Provide the (x, y) coordinate of the cell's center where the given text is located.  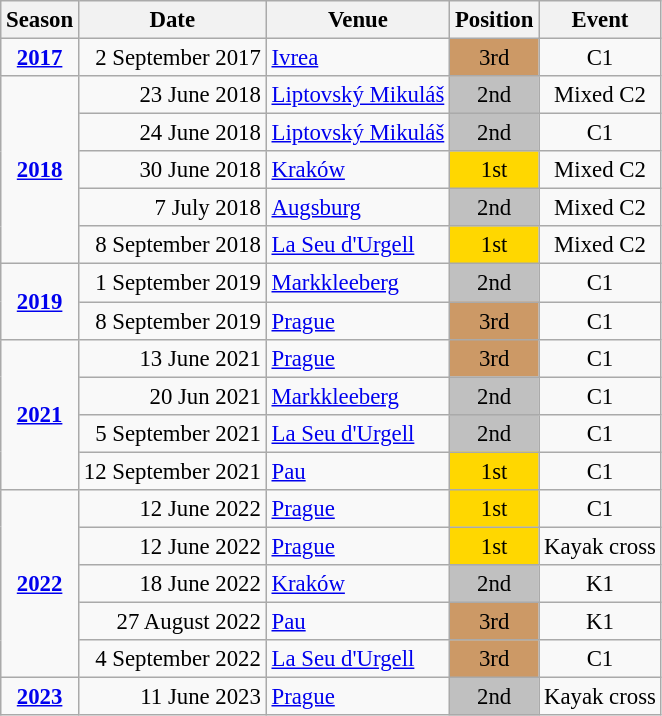
Ivrea (358, 58)
23 June 2018 (172, 95)
Season (40, 20)
2 September 2017 (172, 58)
18 June 2022 (172, 584)
2021 (40, 414)
24 June 2018 (172, 133)
2023 (40, 697)
30 June 2018 (172, 170)
2019 (40, 302)
11 June 2023 (172, 697)
1 September 2019 (172, 283)
13 June 2021 (172, 358)
Position (494, 20)
Venue (358, 20)
2017 (40, 58)
Augsburg (358, 208)
5 September 2021 (172, 433)
20 Jun 2021 (172, 396)
Event (600, 20)
7 July 2018 (172, 208)
4 September 2022 (172, 659)
8 September 2018 (172, 245)
Date (172, 20)
8 September 2019 (172, 321)
27 August 2022 (172, 621)
2018 (40, 170)
2022 (40, 584)
12 September 2021 (172, 471)
